From the cell containing the given text, extract its center point as (x, y) coordinate. 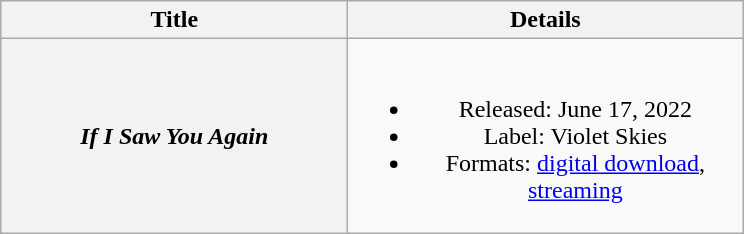
Details (546, 20)
Title (174, 20)
If I Saw You Again (174, 136)
Released: June 17, 2022Label: Violet SkiesFormats: digital download, streaming (546, 136)
